Extract the [x, y] coordinate from the center of the cell holding the provided text.  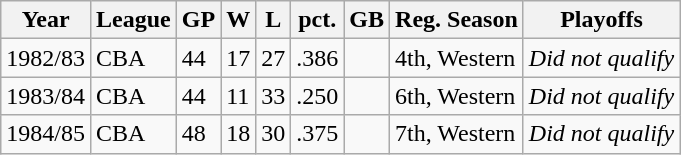
League [133, 20]
Playoffs [601, 20]
pct. [318, 20]
17 [238, 58]
Year [46, 20]
4th, Western [457, 58]
Reg. Season [457, 20]
W [238, 20]
30 [274, 134]
.386 [318, 58]
33 [274, 96]
48 [198, 134]
.375 [318, 134]
GB [367, 20]
1982/83 [46, 58]
1983/84 [46, 96]
6th, Western [457, 96]
18 [238, 134]
1984/85 [46, 134]
7th, Western [457, 134]
L [274, 20]
.250 [318, 96]
11 [238, 96]
27 [274, 58]
GP [198, 20]
